Provide the (x, y) coordinate of the cell's center where the given text is located.  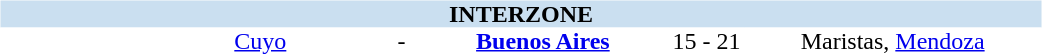
Buenos Aires (542, 42)
INTERZONE (520, 14)
15 - 21 (706, 42)
- (402, 42)
Cuyo (260, 42)
Maristas, Mendoza (893, 42)
